Scan for the cell matching the given text and deliver its [x, y] coordinate at center. 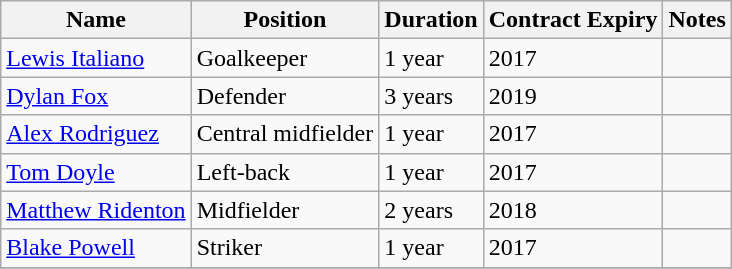
Midfielder [285, 210]
3 years [431, 96]
Duration [431, 20]
Name [96, 20]
Position [285, 20]
2018 [573, 210]
Matthew Ridenton [96, 210]
Tom Doyle [96, 172]
Contract Expiry [573, 20]
Dylan Fox [96, 96]
Left-back [285, 172]
Central midfielder [285, 134]
Defender [285, 96]
Alex Rodriguez [96, 134]
Blake Powell [96, 248]
Lewis Italiano [96, 58]
2 years [431, 210]
Notes [697, 20]
Goalkeeper [285, 58]
2019 [573, 96]
Striker [285, 248]
